For the text-containing cell, return its midpoint in [x, y] coordinate format. 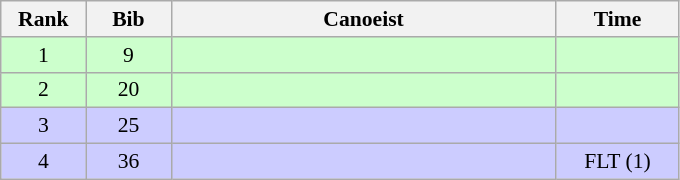
1 [44, 55]
2 [44, 90]
Canoeist [364, 19]
Time [618, 19]
Rank [44, 19]
20 [128, 90]
36 [128, 162]
3 [44, 126]
25 [128, 126]
9 [128, 55]
4 [44, 162]
Bib [128, 19]
FLT (1) [618, 162]
